Identify which cell holds the provided text, then report its [x, y] central coordinate. 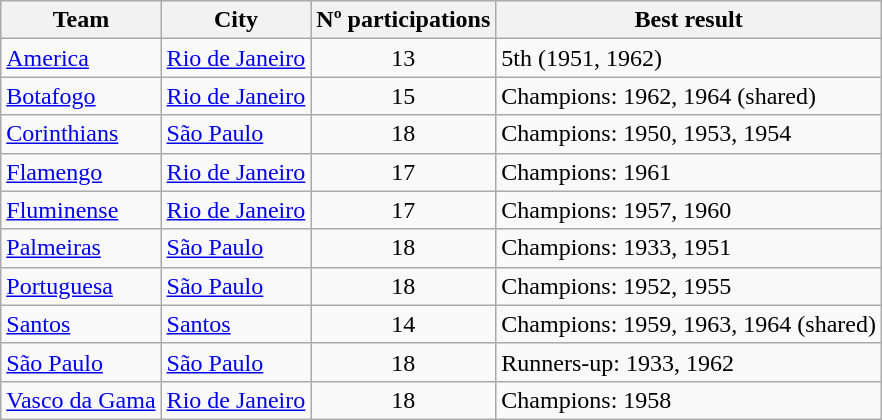
America [81, 58]
15 [404, 96]
13 [404, 58]
Champions: 1933, 1951 [689, 248]
Botafogo [81, 96]
Champions: 1962, 1964 (shared) [689, 96]
Champions: 1958 [689, 400]
Flamengo [81, 172]
Vasco da Gama [81, 400]
Fluminense [81, 210]
5th (1951, 1962) [689, 58]
Champions: 1959, 1963, 1964 (shared) [689, 324]
City [236, 20]
Runners-up: 1933, 1962 [689, 362]
Champions: 1961 [689, 172]
Champions: 1952, 1955 [689, 286]
Champions: 1957, 1960 [689, 210]
Corinthians [81, 134]
Nº participations [404, 20]
14 [404, 324]
Palmeiras [81, 248]
Portuguesa [81, 286]
Best result [689, 20]
Champions: 1950, 1953, 1954 [689, 134]
Team [81, 20]
